Scan for the cell matching the given text and deliver its (X, Y) coordinate at center. 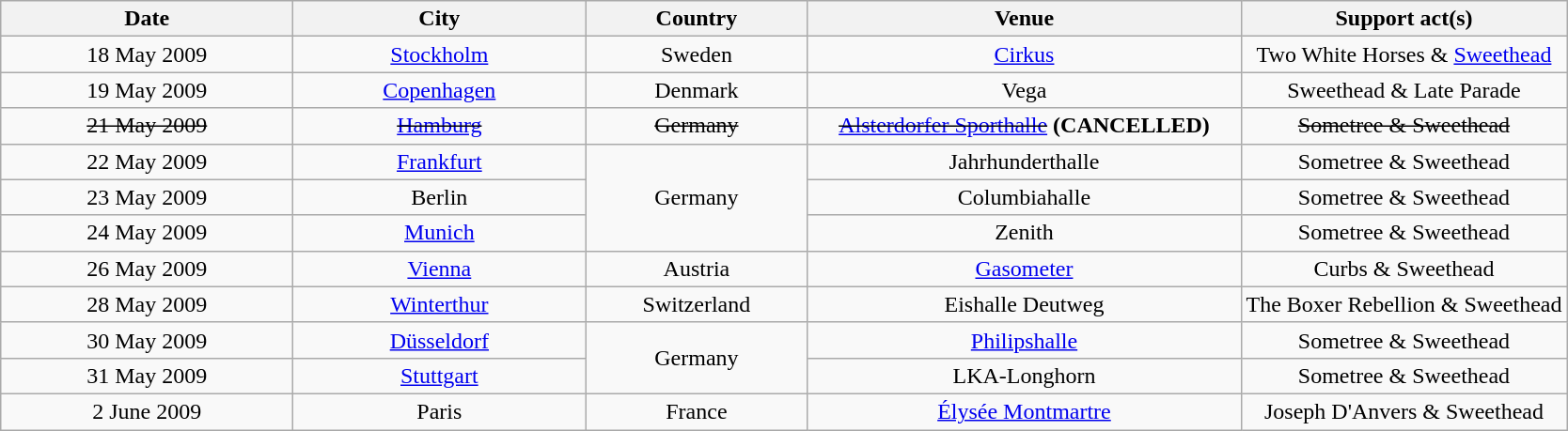
Cirkus (1025, 54)
Zenith (1025, 233)
24 May 2009 (147, 233)
19 May 2009 (147, 90)
Hamburg (440, 126)
Support act(s) (1404, 19)
Winterthur (440, 304)
Vega (1025, 90)
2 June 2009 (147, 411)
Stuttgart (440, 376)
Sweethead & Late Parade (1404, 90)
Copenhagen (440, 90)
Vienna (440, 269)
Columbiahalle (1025, 197)
The Boxer Rebellion & Sweethead (1404, 304)
31 May 2009 (147, 376)
Curbs & Sweethead (1404, 269)
Jahrhunderthalle (1025, 162)
21 May 2009 (147, 126)
Austria (697, 269)
Berlin (440, 197)
Two White Horses & Sweethead (1404, 54)
Eishalle Deutweg (1025, 304)
22 May 2009 (147, 162)
Düsseldorf (440, 340)
Paris (440, 411)
28 May 2009 (147, 304)
Date (147, 19)
Frankfurt (440, 162)
LKA-Longhorn (1025, 376)
France (697, 411)
Denmark (697, 90)
26 May 2009 (147, 269)
23 May 2009 (147, 197)
Switzerland (697, 304)
Stockholm (440, 54)
Philipshalle (1025, 340)
Alsterdorfer Sporthalle (CANCELLED) (1025, 126)
30 May 2009 (147, 340)
Gasometer (1025, 269)
Country (697, 19)
City (440, 19)
Joseph D'Anvers & Sweethead (1404, 411)
18 May 2009 (147, 54)
Élysée Montmartre (1025, 411)
Venue (1025, 19)
Sweden (697, 54)
Munich (440, 233)
